Capture the cell that displays the provided text and extract its (X, Y) central coordinate. 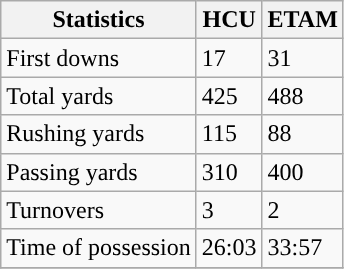
310 (229, 172)
115 (229, 134)
2 (302, 210)
26:03 (229, 248)
Turnovers (99, 210)
488 (302, 96)
First downs (99, 58)
400 (302, 172)
Statistics (99, 20)
Passing yards (99, 172)
425 (229, 96)
Rushing yards (99, 134)
17 (229, 58)
Time of possession (99, 248)
3 (229, 210)
33:57 (302, 248)
Total yards (99, 96)
88 (302, 134)
HCU (229, 20)
31 (302, 58)
ETAM (302, 20)
